Provide the (x, y) coordinate of the cell's center where the given text is located.  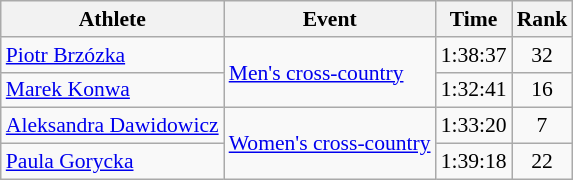
Piotr Brzózka (112, 55)
Paula Gorycka (112, 162)
Time (474, 19)
1:33:20 (474, 126)
22 (542, 162)
1:32:41 (474, 90)
Athlete (112, 19)
Marek Konwa (112, 90)
1:39:18 (474, 162)
Rank (542, 19)
1:38:37 (474, 55)
Aleksandra Dawidowicz (112, 126)
Women's cross-country (330, 144)
Event (330, 19)
32 (542, 55)
7 (542, 126)
16 (542, 90)
Men's cross-country (330, 72)
